Detect which cell encompasses the target text, then output its [X, Y] center coordinate. 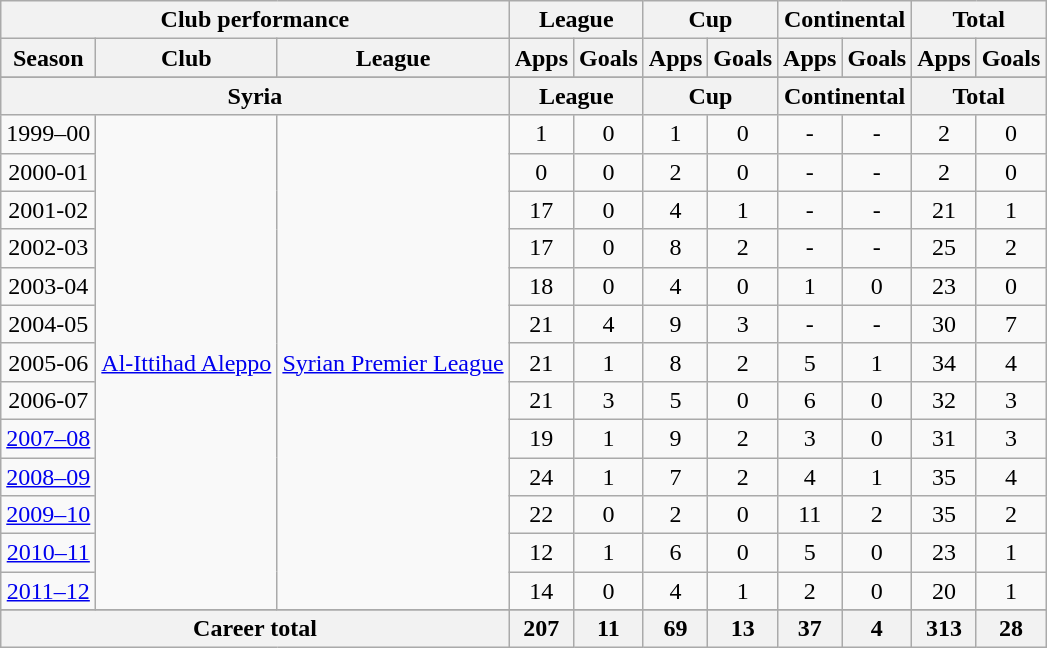
2011–12 [48, 591]
2008–09 [48, 477]
28 [1011, 629]
207 [541, 629]
34 [944, 362]
Season [48, 58]
69 [675, 629]
Syrian Premier League [393, 362]
2009–10 [48, 515]
2002-03 [48, 248]
20 [944, 591]
13 [743, 629]
2003-04 [48, 286]
31 [944, 438]
25 [944, 248]
2007–08 [48, 438]
19 [541, 438]
Club performance [255, 20]
Club [186, 58]
2001-02 [48, 210]
2010–11 [48, 553]
2005-06 [48, 362]
313 [944, 629]
30 [944, 324]
2006-07 [48, 400]
2004-05 [48, 324]
12 [541, 553]
Al-Ittihad Aleppo [186, 362]
32 [944, 400]
Career total [255, 629]
22 [541, 515]
Syria [255, 96]
24 [541, 477]
2000-01 [48, 172]
37 [810, 629]
18 [541, 286]
1999–00 [48, 134]
14 [541, 591]
